Determine the (X, Y) coordinate at the center of the cell enclosing the given text.  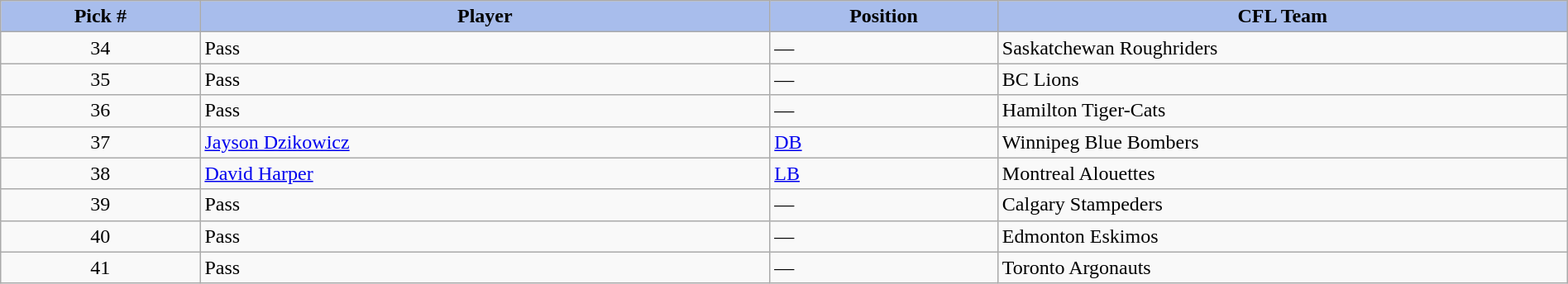
38 (101, 173)
LB (884, 173)
Montreal Alouettes (1282, 173)
36 (101, 111)
DB (884, 142)
Winnipeg Blue Bombers (1282, 142)
Position (884, 17)
Toronto Argonauts (1282, 267)
Calgary Stampeders (1282, 205)
41 (101, 267)
CFL Team (1282, 17)
Edmonton Eskimos (1282, 236)
35 (101, 79)
34 (101, 48)
Jayson Dzikowicz (485, 142)
Pick # (101, 17)
BC Lions (1282, 79)
39 (101, 205)
37 (101, 142)
David Harper (485, 173)
Player (485, 17)
Hamilton Tiger-Cats (1282, 111)
Saskatchewan Roughriders (1282, 48)
40 (101, 236)
